Identify which cell holds the provided text, then report its [x, y] central coordinate. 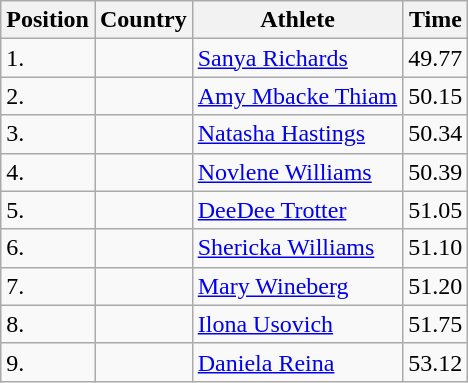
50.15 [436, 96]
6. [48, 248]
53.12 [436, 362]
Country [143, 20]
Natasha Hastings [298, 134]
8. [48, 324]
51.20 [436, 286]
50.39 [436, 172]
4. [48, 172]
51.10 [436, 248]
1. [48, 58]
DeeDee Trotter [298, 210]
50.34 [436, 134]
49.77 [436, 58]
3. [48, 134]
Amy Mbacke Thiam [298, 96]
Mary Wineberg [298, 286]
9. [48, 362]
5. [48, 210]
Athlete [298, 20]
Sanya Richards [298, 58]
7. [48, 286]
51.75 [436, 324]
Shericka Williams [298, 248]
2. [48, 96]
Novlene Williams [298, 172]
Position [48, 20]
Daniela Reina [298, 362]
Time [436, 20]
51.05 [436, 210]
Ilona Usovich [298, 324]
